Extract the (X, Y) coordinate from the center of the cell holding the provided text.  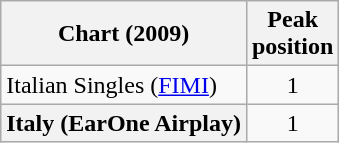
Italy (EarOne Airplay) (124, 123)
Chart (2009) (124, 34)
Peakposition (292, 34)
Italian Singles (FIMI) (124, 85)
